Locate the cell with the specified text and output its [X, Y] center coordinate. 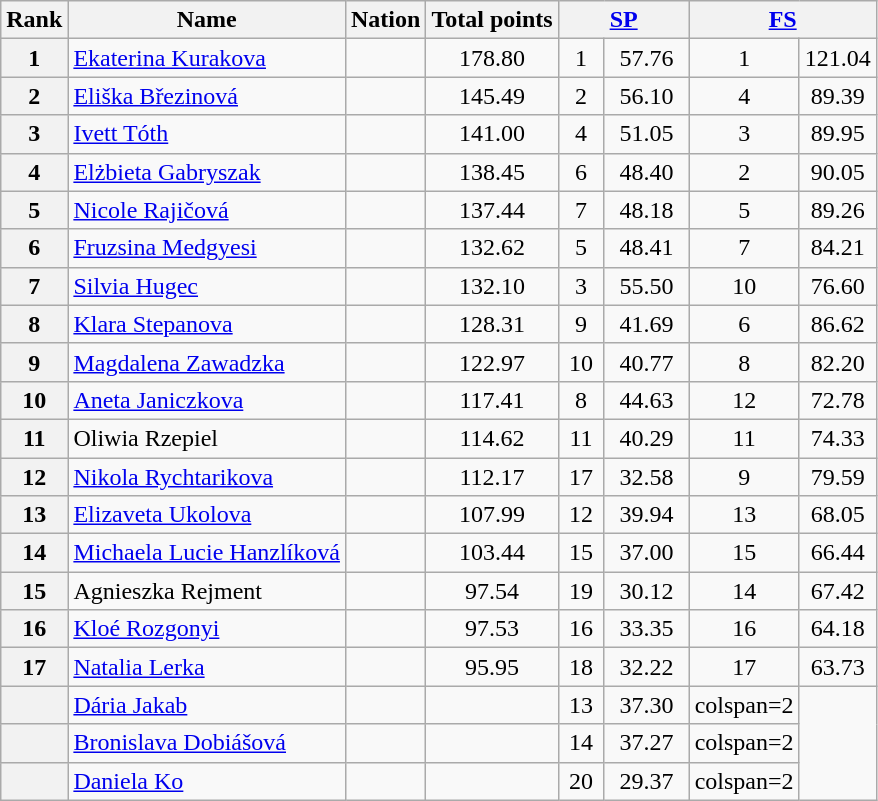
18 [581, 667]
64.18 [838, 629]
89.39 [838, 96]
39.94 [646, 515]
44.63 [646, 400]
114.62 [492, 438]
117.41 [492, 400]
141.00 [492, 134]
48.41 [646, 248]
72.78 [838, 400]
Rank [34, 20]
86.62 [838, 324]
89.95 [838, 134]
Nicole Rajičová [207, 210]
30.12 [646, 591]
145.49 [492, 96]
Oliwia Rzepiel [207, 438]
79.59 [838, 477]
19 [581, 591]
103.44 [492, 553]
Ekaterina Kurakova [207, 58]
128.31 [492, 324]
132.10 [492, 286]
Total points [492, 20]
122.97 [492, 362]
Silvia Hugec [207, 286]
Kloé Rozgonyi [207, 629]
Elżbieta Gabryszak [207, 172]
32.58 [646, 477]
63.73 [838, 667]
67.42 [838, 591]
97.53 [492, 629]
Ivett Tóth [207, 134]
Nikola Rychtarikova [207, 477]
66.44 [838, 553]
40.77 [646, 362]
40.29 [646, 438]
107.99 [492, 515]
90.05 [838, 172]
Name [207, 20]
76.60 [838, 286]
68.05 [838, 515]
37.27 [646, 743]
32.22 [646, 667]
Klara Stepanova [207, 324]
178.80 [492, 58]
74.33 [838, 438]
97.54 [492, 591]
132.62 [492, 248]
89.26 [838, 210]
FS [782, 20]
Nation [385, 20]
112.17 [492, 477]
51.05 [646, 134]
SP [624, 20]
29.37 [646, 781]
Natalia Lerka [207, 667]
48.40 [646, 172]
Daniela Ko [207, 781]
Dária Jakab [207, 705]
137.44 [492, 210]
Aneta Janiczkova [207, 400]
37.00 [646, 553]
57.76 [646, 58]
95.95 [492, 667]
48.18 [646, 210]
56.10 [646, 96]
Elizaveta Ukolova [207, 515]
Fruzsina Medgyesi [207, 248]
41.69 [646, 324]
Agnieszka Rejment [207, 591]
Bronislava Dobiášová [207, 743]
Michaela Lucie Hanzlíková [207, 553]
33.35 [646, 629]
37.30 [646, 705]
Magdalena Zawadzka [207, 362]
55.50 [646, 286]
Eliška Březinová [207, 96]
20 [581, 781]
138.45 [492, 172]
121.04 [838, 58]
82.20 [838, 362]
84.21 [838, 248]
